Find where the given text appears and provide that cell's center as (x, y) coordinate. 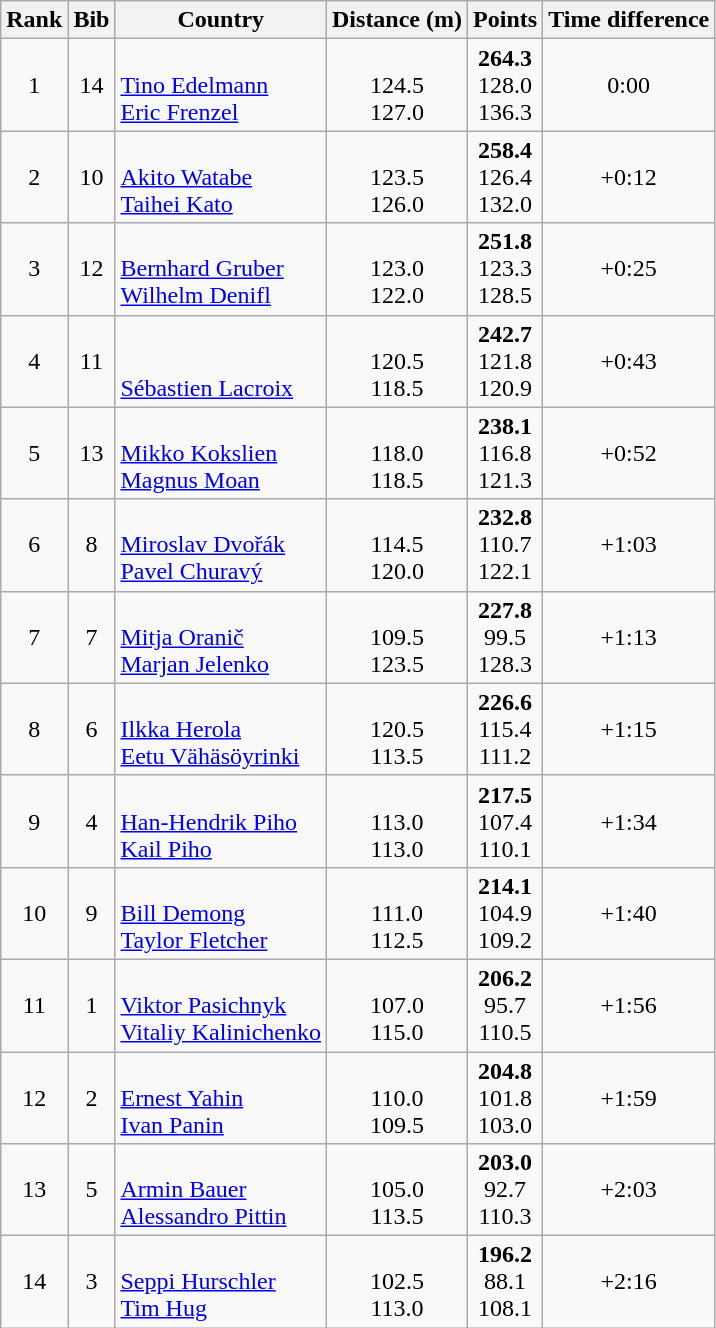
203.092.7110.3 (506, 1190)
Bill DemongTaylor Fletcher (221, 913)
+1:40 (629, 913)
0:00 (629, 85)
Ernest YahinIvan Panin (221, 1098)
Rank (34, 20)
251.8123.3128.5 (506, 269)
+0:12 (629, 177)
214.1104.9109.2 (506, 913)
Points (506, 20)
Bib (92, 20)
Viktor PasichnykVitaliy Kalinichenko (221, 1005)
Mitja OraničMarjan Jelenko (221, 637)
+0:25 (629, 269)
242.7121.8120.9 (506, 361)
Han-Hendrik PihoKail Piho (221, 821)
227.899.5128.3 (506, 637)
+0:43 (629, 361)
107.0115.0 (398, 1005)
226.6115.4111.2 (506, 729)
120.5118.5 (398, 361)
118.0118.5 (398, 453)
Tino EdelmannEric Frenzel (221, 85)
113.0113.0 (398, 821)
102.5113.0 (398, 1282)
258.4126.4 132.0 (506, 177)
+1:34 (629, 821)
+1:15 (629, 729)
Sébastien Lacroix (221, 361)
Seppi HurschlerTim Hug (221, 1282)
238.1116.8121.3 (506, 453)
111.0112.5 (398, 913)
Miroslav DvořákPavel Churavý (221, 545)
264.3128.0136.3 (506, 85)
123.0122.0 (398, 269)
Armin BauerAlessandro Pittin (221, 1190)
110.0109.5 (398, 1098)
124.5 127.0 (398, 85)
217.5107.4110.1 (506, 821)
232.8110.7122.1 (506, 545)
Distance (m) (398, 20)
+2:16 (629, 1282)
Time difference (629, 20)
+0:52 (629, 453)
114.5120.0 (398, 545)
Ilkka HerolaEetu Vähäsöyrinki (221, 729)
Bernhard GruberWilhelm Denifl (221, 269)
206.295.7110.5 (506, 1005)
+1:56 (629, 1005)
+1:59 (629, 1098)
+2:03 (629, 1190)
120.5113.5 (398, 729)
Mikko KokslienMagnus Moan (221, 453)
109.5123.5 (398, 637)
196.288.1108.1 (506, 1282)
204.8 101.8 103.0 (506, 1098)
+1:03 (629, 545)
Country (221, 20)
105.0113.5 (398, 1190)
Akito WatabeTaihei Kato (221, 177)
123.5 126.0 (398, 177)
+1:13 (629, 637)
